Search for the cell housing the specified text and yield its (x, y) center coordinate. 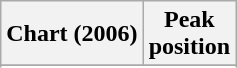
Chart (2006) (72, 34)
Peakposition (189, 34)
